Identify which cell holds the provided text, then report its (x, y) central coordinate. 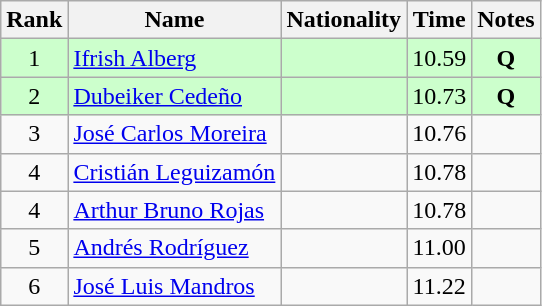
Arthur Bruno Rojas (174, 210)
Notes (506, 20)
10.59 (440, 58)
1 (34, 58)
Andrés Rodríguez (174, 248)
Time (440, 20)
Nationality (344, 20)
José Luis Mandros (174, 286)
3 (34, 134)
11.00 (440, 248)
6 (34, 286)
Cristián Leguizamón (174, 172)
Name (174, 20)
Rank (34, 20)
José Carlos Moreira (174, 134)
10.76 (440, 134)
Dubeiker Cedeño (174, 96)
2 (34, 96)
11.22 (440, 286)
5 (34, 248)
10.73 (440, 96)
Ifrish Alberg (174, 58)
